Capture the cell that displays the provided text and extract its (X, Y) central coordinate. 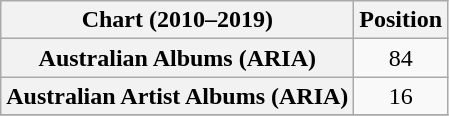
Australian Albums (ARIA) (178, 58)
Chart (2010–2019) (178, 20)
Position (401, 20)
Australian Artist Albums (ARIA) (178, 96)
84 (401, 58)
16 (401, 96)
